Locate the cell with the specified text and output its (X, Y) center coordinate. 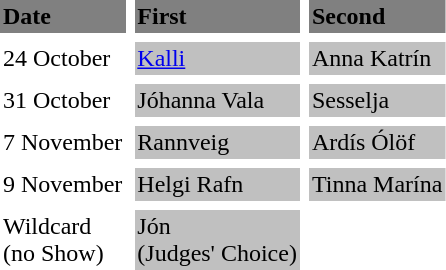
Sesselja (377, 100)
Helgi Rafn (217, 184)
Second (377, 16)
9 November (62, 184)
24 October (62, 58)
31 October (62, 100)
Ardís Ólöf (377, 142)
Tinna Marína (377, 184)
Rannveig (217, 142)
First (217, 16)
Wildcard(no Show) (62, 240)
Kalli (217, 58)
7 November (62, 142)
Anna Katrín (377, 58)
Jón (Judges' Choice) (217, 240)
Date (62, 16)
Jóhanna Vala (217, 100)
